Search for the cell housing the specified text and yield its (x, y) center coordinate. 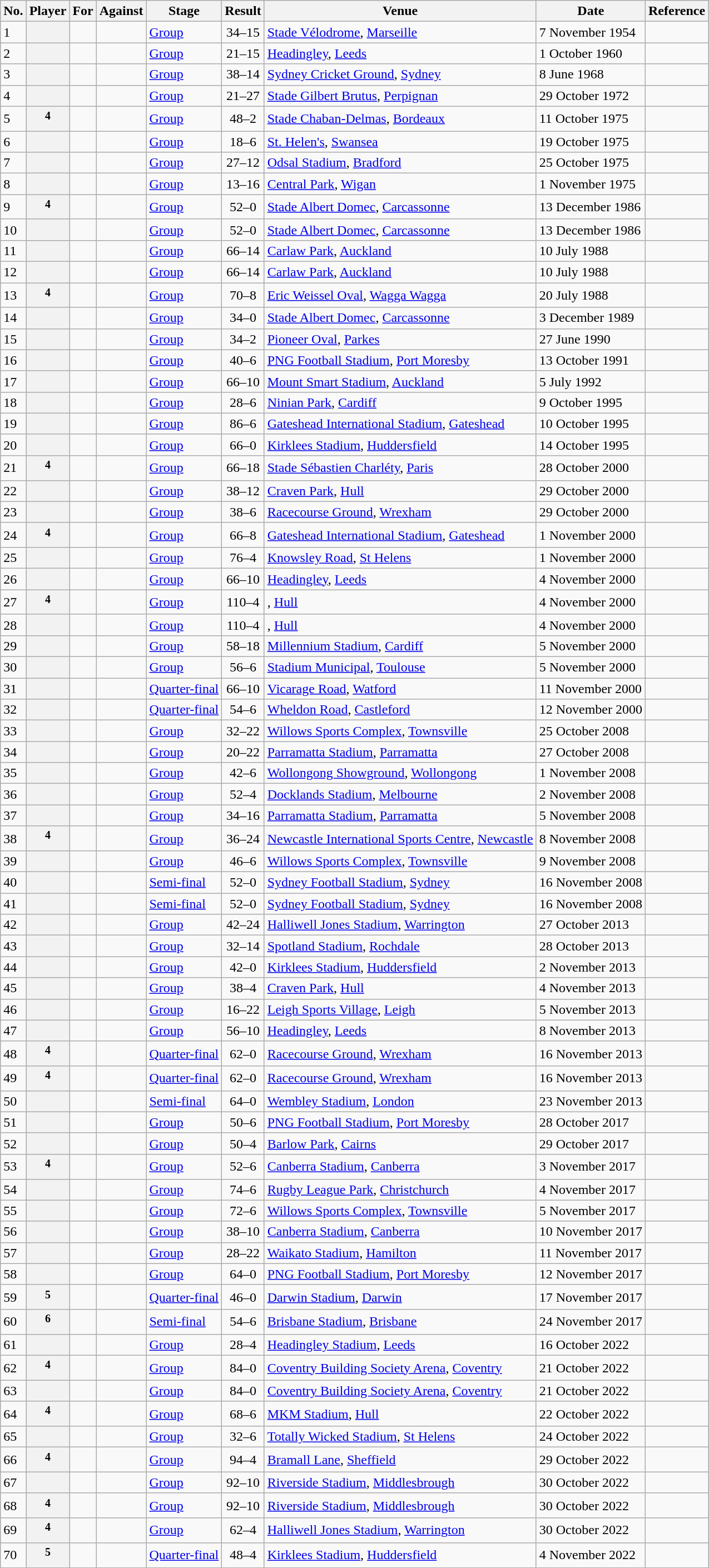
33 (13, 731)
4 November 2022 (591, 1555)
76–4 (243, 558)
Date (591, 11)
Headingley Stadium, Leeds (400, 1345)
34–2 (243, 339)
5 November 2008 (591, 815)
13 October 1991 (591, 360)
42–24 (243, 925)
50–4 (243, 1143)
45 (13, 988)
74–6 (243, 1189)
28 October 2013 (591, 946)
58 (13, 1274)
11 October 1975 (591, 119)
15 (13, 339)
12 November 2017 (591, 1274)
50 (13, 1101)
Result (243, 11)
60 (13, 1322)
37 (13, 815)
56–6 (243, 668)
32–6 (243, 1437)
25 (13, 558)
44 (13, 967)
Stade Sébastien Charléty, Paris (400, 468)
4 November 2013 (591, 988)
65 (13, 1437)
21 (13, 468)
1 November 2008 (591, 773)
32–22 (243, 731)
39 (13, 862)
Leigh Sports Village, Leigh (400, 1009)
35 (13, 773)
20 (13, 445)
24 October 2022 (591, 1437)
38–10 (243, 1232)
32–14 (243, 946)
31 (13, 689)
Stade Vélodrome, Marseille (400, 32)
Stade Gilbert Brutus, Perpignan (400, 96)
34–0 (243, 318)
Mount Smart Stadium, Auckland (400, 381)
Darwin Stadium, Darwin (400, 1297)
Vicarage Road, Watford (400, 689)
8 June 1968 (591, 74)
Stage (184, 11)
18–6 (243, 142)
Waikato Stadium, Hamilton (400, 1253)
Wheldon Road, Castleford (400, 710)
50–6 (243, 1122)
61 (13, 1345)
Bramall Lane, Sheffield (400, 1460)
1 October 1960 (591, 53)
29 October 2017 (591, 1143)
St. Helen's, Swansea (400, 142)
46 (13, 1009)
67 (13, 1482)
11 (13, 251)
56 (13, 1232)
Wollongong Showground, Wollongong (400, 773)
Barlow Park, Cairns (400, 1143)
29 October 1972 (591, 96)
27 June 1990 (591, 339)
Knowsley Road, St Helens (400, 558)
24 November 2017 (591, 1322)
Totally Wicked Stadium, St Helens (400, 1437)
13 (13, 296)
2 November 2008 (591, 794)
MKM Stadium, Hull (400, 1414)
32 (13, 710)
5 November 2017 (591, 1211)
68 (13, 1505)
23 November 2013 (591, 1101)
19 October 1975 (591, 142)
19 (13, 424)
38 (13, 838)
46–0 (243, 1297)
5 July 1992 (591, 381)
66–0 (243, 445)
38–12 (243, 491)
12 November 2000 (591, 710)
62 (13, 1368)
Docklands Stadium, Melbourne (400, 794)
58–18 (243, 646)
27 October 2008 (591, 752)
70–8 (243, 296)
2 November 2013 (591, 967)
36–24 (243, 838)
12 (13, 272)
For (83, 11)
16–22 (243, 1009)
13–16 (243, 184)
Ninian Park, Cardiff (400, 402)
27 October 2013 (591, 925)
14 (13, 318)
Against (121, 11)
34–15 (243, 32)
5 November 2013 (591, 1009)
70 (13, 1555)
23 (13, 512)
56–10 (243, 1031)
28 October 2000 (591, 468)
52–6 (243, 1166)
34–16 (243, 815)
8 November 2013 (591, 1031)
48–2 (243, 119)
28–4 (243, 1345)
28–6 (243, 402)
38–6 (243, 512)
46–6 (243, 862)
10 November 2017 (591, 1232)
10 October 1995 (591, 424)
27 (13, 603)
29 (13, 646)
28 (13, 625)
64 (13, 1414)
26 (13, 579)
41 (13, 904)
9 (13, 207)
Eric Weissel Oval, Wagga Wagga (400, 296)
No. (13, 11)
66–8 (243, 535)
21–27 (243, 96)
Stade Chaban-Delmas, Bordeaux (400, 119)
22 (13, 491)
42 (13, 925)
Sydney Cricket Ground, Sydney (400, 74)
20 July 1988 (591, 296)
48–4 (243, 1555)
Millennium Stadium, Cardiff (400, 646)
11 November 2000 (591, 689)
47 (13, 1031)
7 (13, 163)
94–4 (243, 1460)
Central Park, Wigan (400, 184)
14 October 1995 (591, 445)
16 October 2022 (591, 1345)
63 (13, 1391)
Player (48, 11)
Odsal Stadium, Bradford (400, 163)
72–6 (243, 1211)
25 October 2008 (591, 731)
30 (13, 668)
1 (13, 32)
49 (13, 1078)
3 (13, 74)
17 (13, 381)
62–4 (243, 1531)
69 (13, 1531)
18 (13, 402)
53 (13, 1166)
55 (13, 1211)
21–15 (243, 53)
36 (13, 794)
34 (13, 752)
25 October 1975 (591, 163)
57 (13, 1253)
27–12 (243, 163)
8 (13, 184)
20–22 (243, 752)
Wembley Stadium, London (400, 1101)
48 (13, 1054)
40 (13, 883)
Venue (400, 11)
38–14 (243, 74)
10 (13, 230)
7 November 1954 (591, 32)
4 November 2017 (591, 1189)
54 (13, 1189)
Newcastle International Sports Centre, Newcastle (400, 838)
28 October 2017 (591, 1122)
Reference (676, 11)
17 November 2017 (591, 1297)
2 (13, 53)
Brisbane Stadium, Brisbane (400, 1322)
42–6 (243, 773)
38–4 (243, 988)
52–4 (243, 794)
51 (13, 1122)
66–18 (243, 468)
16 (13, 360)
Spotland Stadium, Rochdale (400, 946)
59 (13, 1297)
66 (13, 1460)
68–6 (243, 1414)
24 (13, 535)
Stadium Municipal, Toulouse (400, 668)
52 (13, 1143)
1 November 1975 (591, 184)
42–0 (243, 967)
3 November 2017 (591, 1166)
86–6 (243, 424)
Rugby League Park, Christchurch (400, 1189)
11 November 2017 (591, 1253)
22 October 2022 (591, 1414)
28–22 (243, 1253)
8 November 2008 (591, 838)
9 October 1995 (591, 402)
40–6 (243, 360)
43 (13, 946)
9 November 2008 (591, 862)
Pioneer Oval, Parkes (400, 339)
3 December 1989 (591, 318)
29 October 2022 (591, 1460)
